Return the (x, y) coordinate for the center point of the cell that contains the specified text.  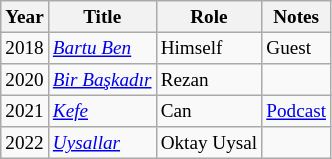
Notes (296, 17)
Year (25, 17)
2018 (25, 48)
Rezan (209, 80)
Bartu Ben (102, 48)
Can (209, 111)
Uysallar (102, 143)
2022 (25, 143)
Podcast (296, 111)
Oktay Uysal (209, 143)
Guest (296, 48)
Bir Başkadır (102, 80)
Role (209, 17)
Himself (209, 48)
Title (102, 17)
2020 (25, 80)
2021 (25, 111)
Kefe (102, 111)
